Capture the cell that displays the provided text and extract its (X, Y) central coordinate. 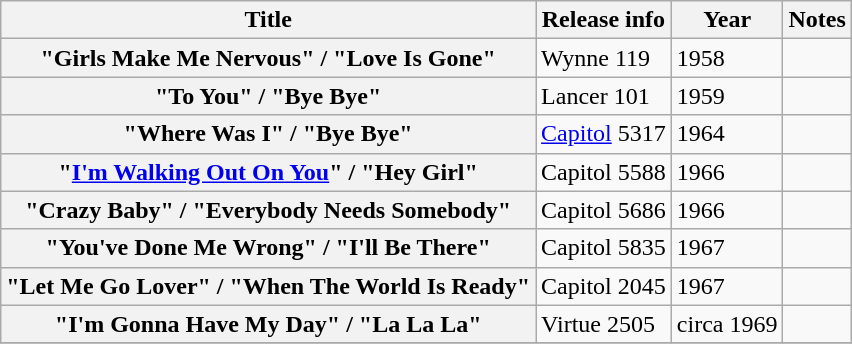
1958 (727, 58)
"Crazy Baby" / "Everybody Needs Somebody" (268, 210)
Virtue 2505 (604, 324)
Wynne 119 (604, 58)
"You've Done Me Wrong" / "I'll Be There" (268, 248)
"To You" / "Bye Bye" (268, 96)
"Girls Make Me Nervous" / "Love Is Gone" (268, 58)
"Let Me Go Lover" / "When The World Is Ready" (268, 286)
"I'm Gonna Have My Day" / "La La La" (268, 324)
Release info (604, 20)
"I'm Walking Out On You" / "Hey Girl" (268, 172)
Capitol 5588 (604, 172)
Year (727, 20)
Capitol 5317 (604, 134)
Lancer 101 (604, 96)
Title (268, 20)
1964 (727, 134)
1959 (727, 96)
circa 1969 (727, 324)
"Where Was I" / "Bye Bye" (268, 134)
Capitol 5686 (604, 210)
Capitol 2045 (604, 286)
Capitol 5835 (604, 248)
Notes (817, 20)
